Determine the (X, Y) coordinate at the center of the cell enclosing the given text.  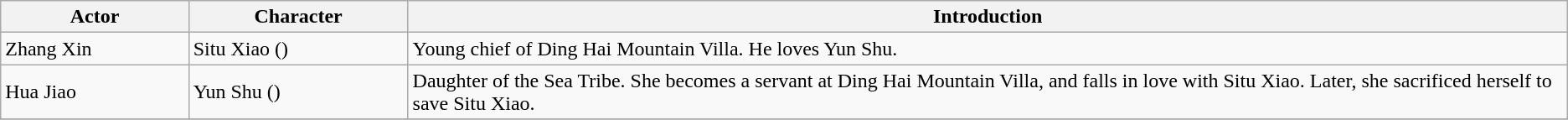
Young chief of Ding Hai Mountain Villa. He loves Yun Shu. (988, 49)
Situ Xiao () (298, 49)
Zhang Xin (95, 49)
Actor (95, 17)
Introduction (988, 17)
Hua Jiao (95, 92)
Yun Shu () (298, 92)
Character (298, 17)
